Capture the cell that displays the provided text and extract its (X, Y) central coordinate. 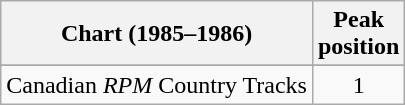
Chart (1985–1986) (157, 34)
Peakposition (358, 34)
1 (358, 85)
Canadian RPM Country Tracks (157, 85)
